Return the (X, Y) coordinate for the center point of the cell that contains the specified text.  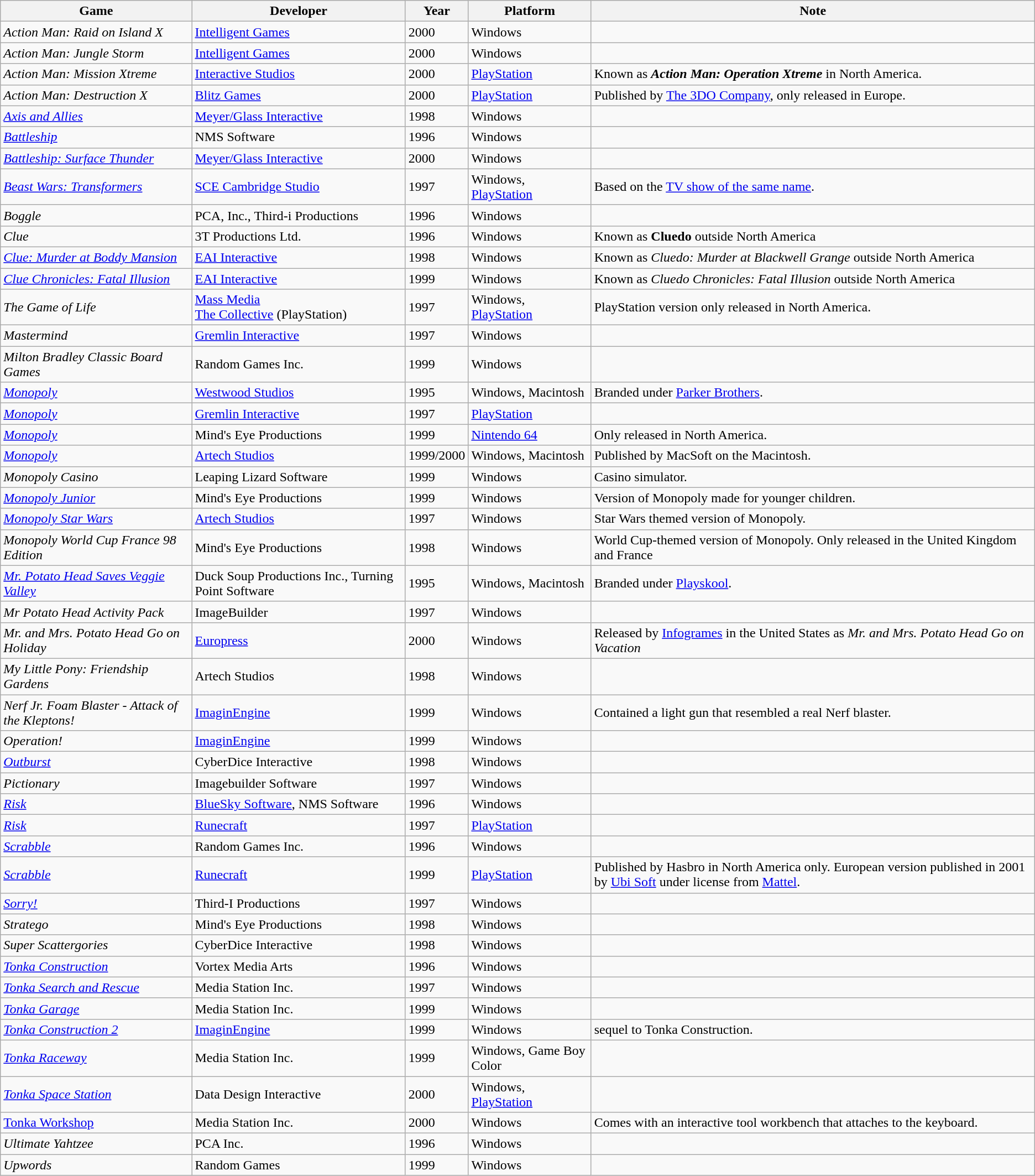
Based on the TV show of the same name. (813, 187)
Pictionary (96, 783)
NMS Software (299, 137)
Tonka Raceway (96, 1058)
Tonka Space Station (96, 1094)
Blitz Games (299, 95)
Version of Monopoly made for younger children. (813, 498)
Battleship: Surface Thunder (96, 158)
Known as Cluedo: Murder at Blackwell Grange outside North America (813, 257)
Boggle (96, 215)
Note (813, 11)
Star Wars themed version of Monopoly. (813, 519)
Europress (299, 641)
Monopoly Junior (96, 498)
Nerf Jr. Foam Blaster - Attack of the Kleptons! (96, 712)
Mass MediaThe Collective (PlayStation) (299, 308)
Ultimate Yahtzee (96, 1144)
Mr Potato Head Activity Pack (96, 612)
Stratego (96, 924)
Branded under Playskool. (813, 583)
Monopoly World Cup France 98 Edition (96, 548)
PlayStation version only released in North America. (813, 308)
Action Man: Jungle Storm (96, 53)
BlueSky Software, NMS Software (299, 804)
Known as Cluedo Chronicles: Fatal Illusion outside North America (813, 278)
Tonka Garage (96, 1008)
Tonka Workshop (96, 1123)
Year (437, 11)
PCA, Inc., Third-i Productions (299, 215)
PCA Inc. (299, 1144)
Super Scattergories (96, 945)
Axis and Allies (96, 116)
Comes with an interactive tool workbench that attaches to the keyboard. (813, 1123)
Only released in North America. (813, 435)
Mr. Potato Head Saves Veggie Valley (96, 583)
SCE Cambridge Studio (299, 187)
The Game of Life (96, 308)
Sorry! (96, 903)
Contained a light gun that resembled a real Nerf blaster. (813, 712)
Windows, Game Boy Color (530, 1058)
Milton Bradley Classic Board Games (96, 364)
ImageBuilder (299, 612)
Battleship (96, 137)
Developer (299, 11)
Known as Cluedo outside North America (813, 236)
Branded under Parker Brothers. (813, 393)
Known as Action Man: Operation Xtreme in North America. (813, 74)
Random Games (299, 1165)
Tonka Search and Rescue (96, 987)
Third-I Productions (299, 903)
Published by The 3DO Company, only released in Europe. (813, 95)
Interactive Studios (299, 74)
Action Man: Raid on Island X (96, 32)
Clue (96, 236)
Tonka Construction 2 (96, 1029)
Published by MacSoft on the Macintosh. (813, 456)
Game (96, 11)
Duck Soup Productions Inc., Turning Point Software (299, 583)
Published by Hasbro in North America only. European version published in 2001 by Ubi Soft under license from Mattel. (813, 875)
sequel to Tonka Construction. (813, 1029)
Upwords (96, 1165)
My Little Pony: Friendship Gardens (96, 676)
Monopoly Star Wars (96, 519)
Mr. and Mrs. Potato Head Go on Holiday (96, 641)
Vortex Media Arts (299, 966)
Mastermind (96, 336)
Casino simulator. (813, 477)
Nintendo 64 (530, 435)
Platform (530, 11)
World Cup-themed version of Monopoly. Only released in the United Kingdom and France (813, 548)
Clue Chronicles: Fatal Illusion (96, 278)
Data Design Interactive (299, 1094)
Leaping Lizard Software (299, 477)
Monopoly Casino (96, 477)
Action Man: Destruction X (96, 95)
Tonka Construction (96, 966)
Clue: Murder at Boddy Mansion (96, 257)
Operation! (96, 741)
Outburst (96, 762)
Imagebuilder Software (299, 783)
1999/2000 (437, 456)
Released by Infogrames in the United States as Mr. and Mrs. Potato Head Go on Vacation (813, 641)
Action Man: Mission Xtreme (96, 74)
Beast Wars: Transformers (96, 187)
3T Productions Ltd. (299, 236)
Westwood Studios (299, 393)
